Output the (x, y) coordinate of the center of the cell containing the given text.  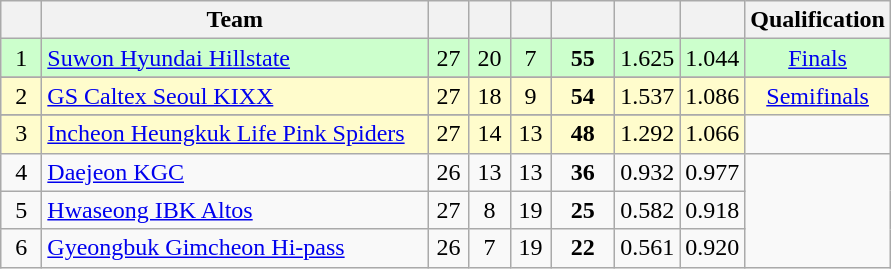
18 (490, 96)
0.977 (712, 172)
GS Caltex Seoul KIXX (235, 96)
1.086 (712, 96)
1 (22, 58)
Gyeongbuk Gimcheon Hi-pass (235, 248)
Semifinals (818, 96)
55 (583, 58)
Team (235, 20)
Daejeon KGC (235, 172)
Incheon Heungkuk Life Pink Spiders (235, 134)
22 (583, 248)
9 (530, 96)
8 (490, 210)
Hwaseong IBK Altos (235, 210)
Finals (818, 58)
2 (22, 96)
1.625 (648, 58)
1.292 (648, 134)
14 (490, 134)
1.537 (648, 96)
Qualification (818, 20)
4 (22, 172)
6 (22, 248)
1.066 (712, 134)
0.918 (712, 210)
Suwon Hyundai Hillstate (235, 58)
1.044 (712, 58)
0.561 (648, 248)
0.582 (648, 210)
5 (22, 210)
0.932 (648, 172)
25 (583, 210)
36 (583, 172)
20 (490, 58)
0.920 (712, 248)
48 (583, 134)
3 (22, 134)
54 (583, 96)
